Identify which cell holds the provided text, then report its [x, y] central coordinate. 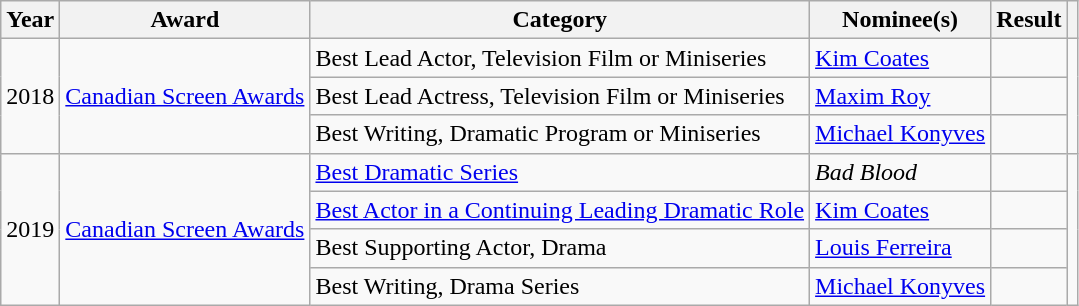
Bad Blood [900, 172]
Best Supporting Actor, Drama [560, 248]
Best Writing, Dramatic Program or Miniseries [560, 134]
Best Writing, Drama Series [560, 286]
Result [1029, 20]
Best Actor in a Continuing Leading Dramatic Role [560, 210]
Category [560, 20]
Award [185, 20]
2019 [30, 229]
Louis Ferreira [900, 248]
Best Lead Actress, Television Film or Miniseries [560, 96]
Nominee(s) [900, 20]
Best Dramatic Series [560, 172]
Year [30, 20]
2018 [30, 96]
Maxim Roy [900, 96]
Best Lead Actor, Television Film or Miniseries [560, 58]
